Return the [X, Y] coordinate for the center point of the cell that contains the specified text.  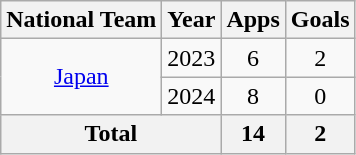
2023 [192, 58]
Apps [253, 20]
Japan [82, 77]
2024 [192, 96]
Total [111, 134]
0 [320, 96]
Goals [320, 20]
8 [253, 96]
National Team [82, 20]
14 [253, 134]
6 [253, 58]
Year [192, 20]
